Search for the cell housing the specified text and yield its (x, y) center coordinate. 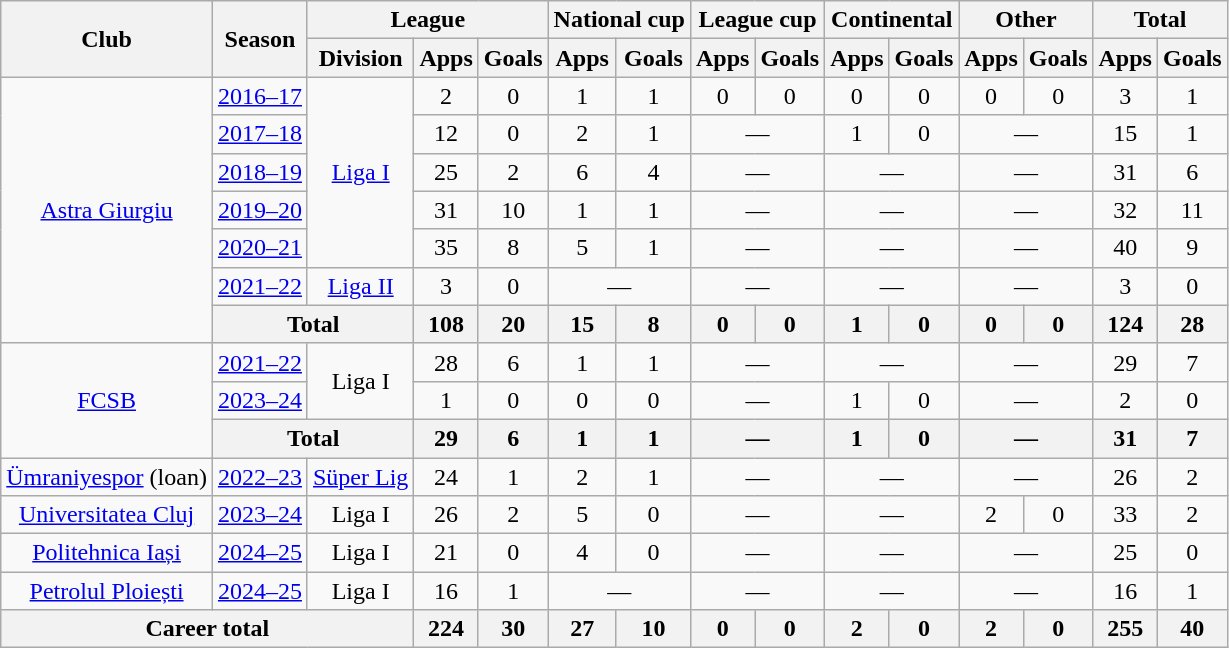
20 (513, 324)
2022–23 (260, 477)
30 (513, 629)
FCSB (107, 400)
21 (446, 553)
33 (1125, 515)
Continental (892, 20)
32 (1125, 210)
National cup (619, 20)
27 (582, 629)
Season (260, 39)
11 (1192, 210)
124 (1125, 324)
Career total (208, 629)
24 (446, 477)
35 (446, 248)
Division (360, 58)
224 (446, 629)
2019–20 (260, 210)
2020–21 (260, 248)
9 (1192, 248)
12 (446, 134)
108 (446, 324)
Ümraniyespor (loan) (107, 477)
Club (107, 39)
Other (1026, 20)
Astra Giurgiu (107, 210)
Süper Lig (360, 477)
League cup (757, 20)
255 (1125, 629)
2017–18 (260, 134)
2016–17 (260, 96)
Universitatea Cluj (107, 515)
Politehnica Iași (107, 553)
Petrolul Ploiești (107, 591)
2018–19 (260, 172)
Liga II (360, 286)
League (428, 20)
